Scan for the cell matching the given text and deliver its [x, y] coordinate at center. 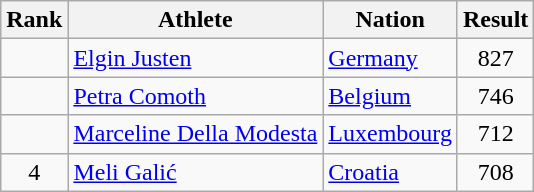
746 [495, 96]
4 [34, 172]
Meli Galić [196, 172]
Nation [390, 20]
Luxembourg [390, 134]
708 [495, 172]
Belgium [390, 96]
Croatia [390, 172]
Elgin Justen [196, 58]
712 [495, 134]
Athlete [196, 20]
Result [495, 20]
Germany [390, 58]
827 [495, 58]
Marceline Della Modesta [196, 134]
Petra Comoth [196, 96]
Rank [34, 20]
